Output the [X, Y] coordinate of the center of the cell containing the given text.  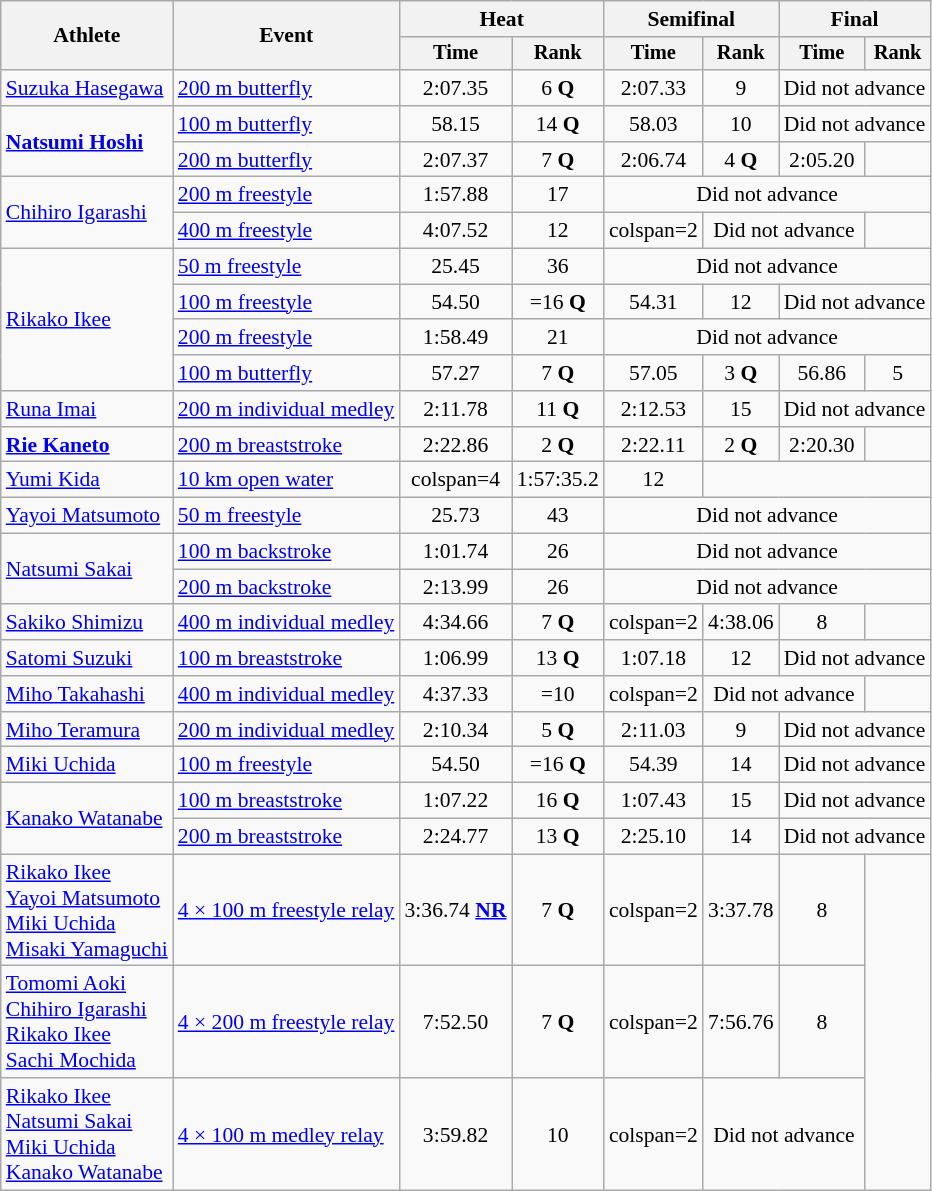
58.15 [455, 124]
2:05.20 [822, 160]
Rikako IkeeYayoi MatsumotoMiki UchidaMisaki Yamaguchi [87, 910]
10 km open water [286, 480]
4:34.66 [455, 623]
54.31 [654, 302]
=10 [558, 694]
5 [898, 373]
Natsumi Sakai [87, 570]
4:37.33 [455, 694]
Rie Kaneto [87, 445]
4:07.52 [455, 231]
Rikako Ikee [87, 320]
6 Q [558, 88]
2:06.74 [654, 160]
3:59.82 [455, 1134]
4 Q [741, 160]
56.86 [822, 373]
Kanako Watanabe [87, 818]
2:25.10 [654, 837]
54.39 [654, 765]
36 [558, 267]
1:07.43 [654, 801]
Natsumi Hoshi [87, 142]
colspan=4 [455, 480]
11 Q [558, 409]
43 [558, 516]
25.73 [455, 516]
7:56.76 [741, 1022]
Tomomi AokiChihiro IgarashiRikako IkeeSachi Mochida [87, 1022]
Rikako IkeeNatsumi SakaiMiki UchidaKanako Watanabe [87, 1134]
25.45 [455, 267]
100 m backstroke [286, 552]
Heat [501, 19]
1:06.99 [455, 658]
1:01.74 [455, 552]
2:11.03 [654, 730]
57.05 [654, 373]
Miho Takahashi [87, 694]
16 Q [558, 801]
Suzuka Hasegawa [87, 88]
Sakiko Shimizu [87, 623]
3:36.74 NR [455, 910]
Miki Uchida [87, 765]
Chihiro Igarashi [87, 212]
2:07.33 [654, 88]
1:57.88 [455, 195]
4 × 100 m medley relay [286, 1134]
2:10.34 [455, 730]
7:52.50 [455, 1022]
2:24.77 [455, 837]
4 × 200 m freestyle relay [286, 1022]
2:22.11 [654, 445]
3:37.78 [741, 910]
2:07.35 [455, 88]
1:58.49 [455, 338]
17 [558, 195]
2:12.53 [654, 409]
58.03 [654, 124]
400 m freestyle [286, 231]
Event [286, 36]
Satomi Suzuki [87, 658]
Yumi Kida [87, 480]
1:07.22 [455, 801]
2:22.86 [455, 445]
4:38.06 [741, 623]
21 [558, 338]
14 Q [558, 124]
200 m backstroke [286, 587]
1:57:35.2 [558, 480]
Yayoi Matsumoto [87, 516]
57.27 [455, 373]
Athlete [87, 36]
Semifinal [692, 19]
Final [855, 19]
1:07.18 [654, 658]
5 Q [558, 730]
4 × 100 m freestyle relay [286, 910]
2:11.78 [455, 409]
Miho Teramura [87, 730]
2:13.99 [455, 587]
2:07.37 [455, 160]
3 Q [741, 373]
2:20.30 [822, 445]
Runa Imai [87, 409]
